Pinpoint the cell where the given text exists, returning its [x, y] midpoint coordinate. 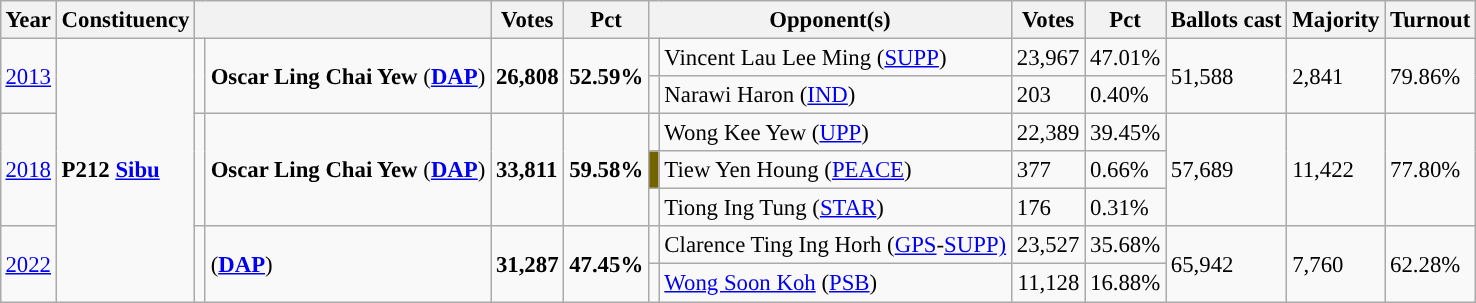
77.80% [1430, 170]
Majority [1336, 20]
Year [28, 20]
57,689 [1226, 170]
65,942 [1226, 264]
(DAP) [348, 264]
176 [1048, 208]
16.88% [1126, 283]
11,128 [1048, 283]
2022 [28, 264]
Ballots cast [1226, 20]
7,760 [1336, 264]
0.31% [1126, 208]
39.45% [1126, 133]
26,808 [528, 76]
2013 [28, 76]
47.45% [606, 264]
377 [1048, 170]
79.86% [1430, 76]
203 [1048, 95]
23,967 [1048, 57]
Constituency [125, 20]
Vincent Lau Lee Ming (SUPP) [835, 57]
22,389 [1048, 133]
2,841 [1336, 76]
62.28% [1430, 264]
35.68% [1126, 245]
33,811 [528, 170]
P212 Sibu [125, 170]
0.40% [1126, 95]
52.59% [606, 76]
Opponent(s) [830, 20]
Wong Kee Yew (UPP) [835, 133]
Tiew Yen Houng (PEACE) [835, 170]
47.01% [1126, 57]
59.58% [606, 170]
31,287 [528, 264]
Narawi Haron (IND) [835, 95]
Wong Soon Koh (PSB) [835, 283]
0.66% [1126, 170]
23,527 [1048, 245]
11,422 [1336, 170]
2018 [28, 170]
Tiong Ing Tung (STAR) [835, 208]
Turnout [1430, 20]
Clarence Ting Ing Horh (GPS-SUPP) [835, 245]
51,588 [1226, 76]
